Find where the given text appears and provide that cell's center as [x, y] coordinate. 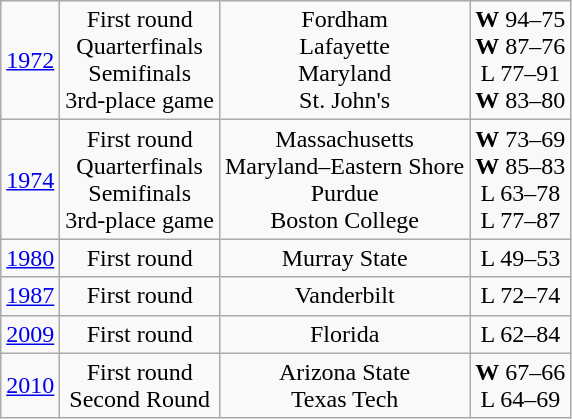
1980 [30, 258]
MassachusettsMaryland–Eastern ShorePurdueBoston College [344, 180]
1974 [30, 180]
2009 [30, 334]
FordhamLafayetteMarylandSt. John's [344, 60]
Murray State [344, 258]
2010 [30, 386]
Vanderbilt [344, 296]
Florida [344, 334]
First roundSecond Round [140, 386]
W 73–69W 85–83L 63–78L 77–87 [520, 180]
L 72–74 [520, 296]
W 94–75W 87–76L 77–91W 83–80 [520, 60]
W 67–66L 64–69 [520, 386]
Arizona StateTexas Tech [344, 386]
1972 [30, 60]
1987 [30, 296]
L 62–84 [520, 334]
L 49–53 [520, 258]
